Extract the [x, y] coordinate from the center of the cell holding the provided text.  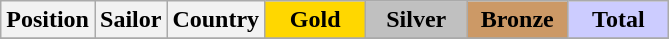
Sailor [130, 20]
Silver [416, 20]
Country [216, 20]
Position [48, 20]
Total [618, 20]
Bronze [518, 20]
Gold [316, 20]
